Return [X, Y] of the center of cell containing provided text 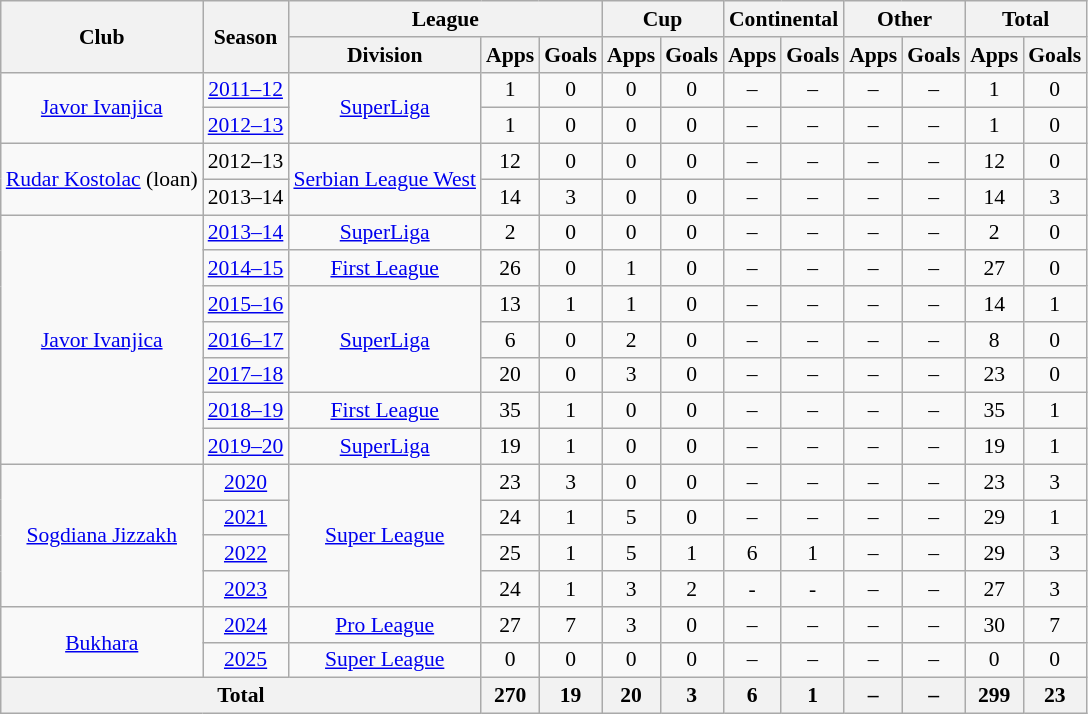
League [445, 19]
Division [384, 55]
Serbian League West [384, 180]
Bukhara [102, 642]
Sogdiana Jizzakh [102, 535]
Pro League [384, 625]
2025 [246, 660]
Other [904, 19]
2015–16 [246, 304]
25 [510, 554]
Rudar Kostolac (loan) [102, 180]
2020 [246, 482]
26 [510, 269]
Cup [662, 19]
2021 [246, 518]
2022 [246, 554]
8 [994, 340]
2016–17 [246, 340]
13 [510, 304]
2019–20 [246, 447]
Continental [784, 19]
2017–18 [246, 375]
2011–12 [246, 90]
30 [994, 625]
299 [994, 696]
270 [510, 696]
2024 [246, 625]
Club [102, 36]
Season [246, 36]
2018–19 [246, 411]
2014–15 [246, 269]
2023 [246, 589]
